Output the [x, y] coordinate of the center of the cell containing the given text.  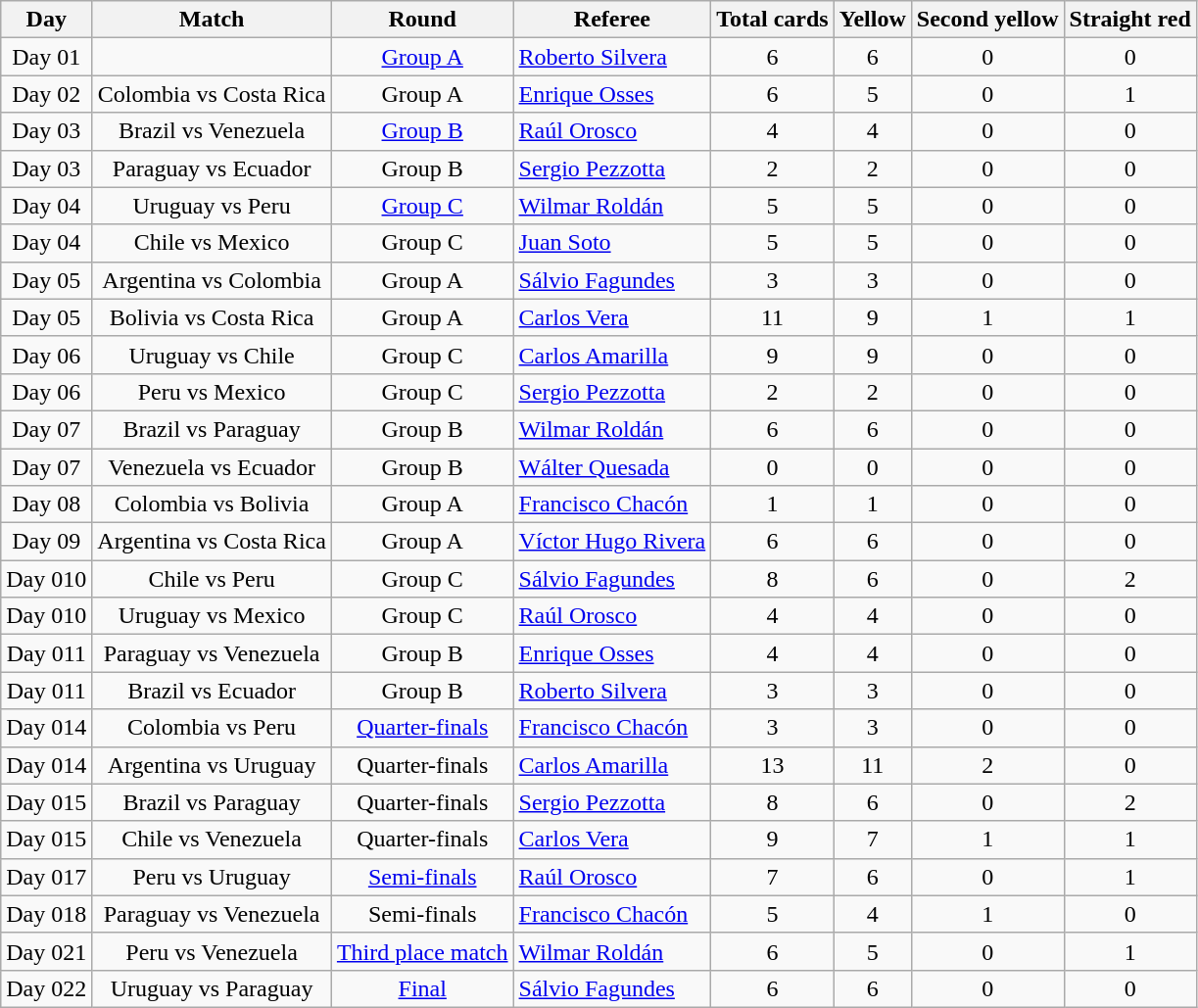
Chile vs Venezuela [212, 840]
Paraguay vs Ecuador [212, 168]
Argentina vs Colombia [212, 280]
Straight red [1130, 20]
Third place match [422, 951]
Brazil vs Venezuela [212, 131]
Day 017 [47, 877]
Day 01 [47, 57]
Uruguay vs Peru [212, 206]
Uruguay vs Chile [212, 355]
Second yellow [987, 20]
Wálter Quesada [612, 467]
Total cards [773, 20]
Yellow [872, 20]
Venezuela vs Ecuador [212, 467]
Day 022 [47, 988]
Day 021 [47, 951]
Uruguay vs Paraguay [212, 988]
Round [422, 20]
13 [773, 765]
Bolivia vs Costa Rica [212, 317]
Day 09 [47, 542]
Colombia vs Bolivia [212, 504]
Brazil vs Ecuador [212, 691]
Final [422, 988]
Day [47, 20]
Uruguay vs Mexico [212, 616]
Argentina vs Uruguay [212, 765]
Day 02 [47, 94]
Peru vs Mexico [212, 392]
Day 018 [47, 914]
Colombia vs Costa Rica [212, 94]
Peru vs Venezuela [212, 951]
Chile vs Peru [212, 579]
Day 08 [47, 504]
Match [212, 20]
Colombia vs Peru [212, 728]
Referee [612, 20]
Chile vs Mexico [212, 243]
Juan Soto [612, 243]
Argentina vs Costa Rica [212, 542]
Peru vs Uruguay [212, 877]
Víctor Hugo Rivera [612, 542]
